Provide the (X, Y) coordinate of the cell's center where the given text is located.  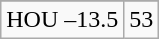
53 (142, 20)
HOU –13.5 (62, 20)
